Extract the [x, y] coordinate from the center of the cell holding the provided text.  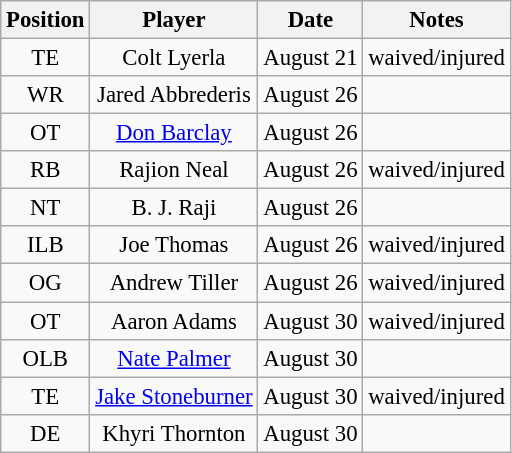
DE [46, 433]
NT [46, 208]
Aaron Adams [174, 321]
Jared Abbrederis [174, 95]
Player [174, 20]
August 21 [310, 58]
Rajion Neal [174, 170]
OLB [46, 358]
Colt Lyerla [174, 58]
Joe Thomas [174, 245]
Andrew Tiller [174, 283]
Jake Stoneburner [174, 396]
Notes [436, 20]
OG [46, 283]
Khyri Thornton [174, 433]
Date [310, 20]
ILB [46, 245]
Position [46, 20]
Don Barclay [174, 133]
Nate Palmer [174, 358]
WR [46, 95]
RB [46, 170]
B. J. Raji [174, 208]
